Locate the cell with the specified text and output its [X, Y] center coordinate. 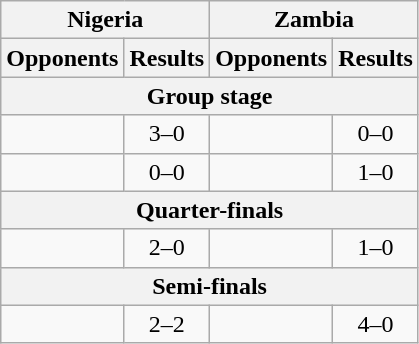
2–0 [167, 248]
2–2 [167, 324]
Semi-finals [210, 286]
Zambia [314, 20]
Nigeria [106, 20]
Quarter-finals [210, 210]
Group stage [210, 96]
3–0 [167, 134]
4–0 [376, 324]
